Return (X, Y) of the center of cell containing provided text 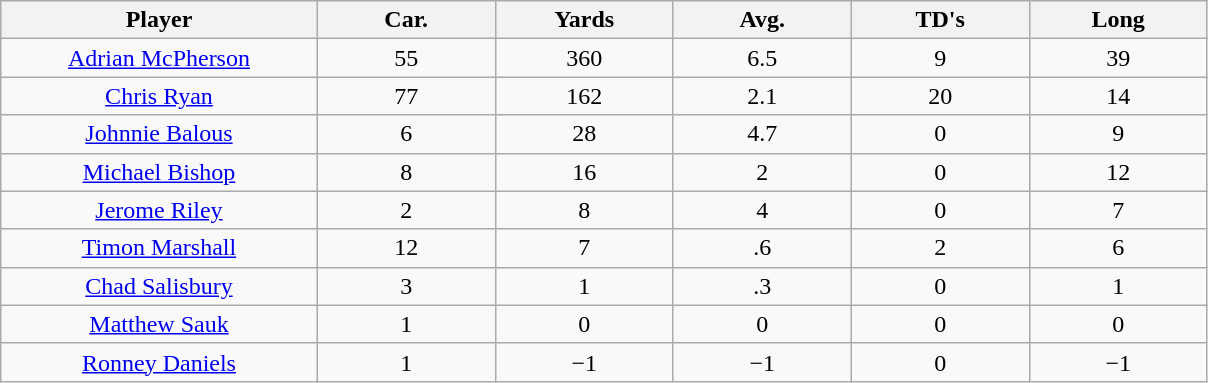
Avg. (762, 20)
Long (1118, 20)
Adrian McPherson (159, 58)
Johnnie Balous (159, 134)
4.7 (762, 134)
3 (406, 286)
TD's (940, 20)
Michael Bishop (159, 172)
20 (940, 96)
16 (584, 172)
14 (1118, 96)
.6 (762, 248)
4 (762, 210)
2.1 (762, 96)
360 (584, 58)
Jerome Riley (159, 210)
6.5 (762, 58)
Player (159, 20)
.3 (762, 286)
Yards (584, 20)
28 (584, 134)
Car. (406, 20)
Chad Salisbury (159, 286)
77 (406, 96)
55 (406, 58)
Chris Ryan (159, 96)
Ronney Daniels (159, 362)
Timon Marshall (159, 248)
162 (584, 96)
Matthew Sauk (159, 324)
39 (1118, 58)
